Extract the (x, y) coordinate from the center of the cell holding the provided text.  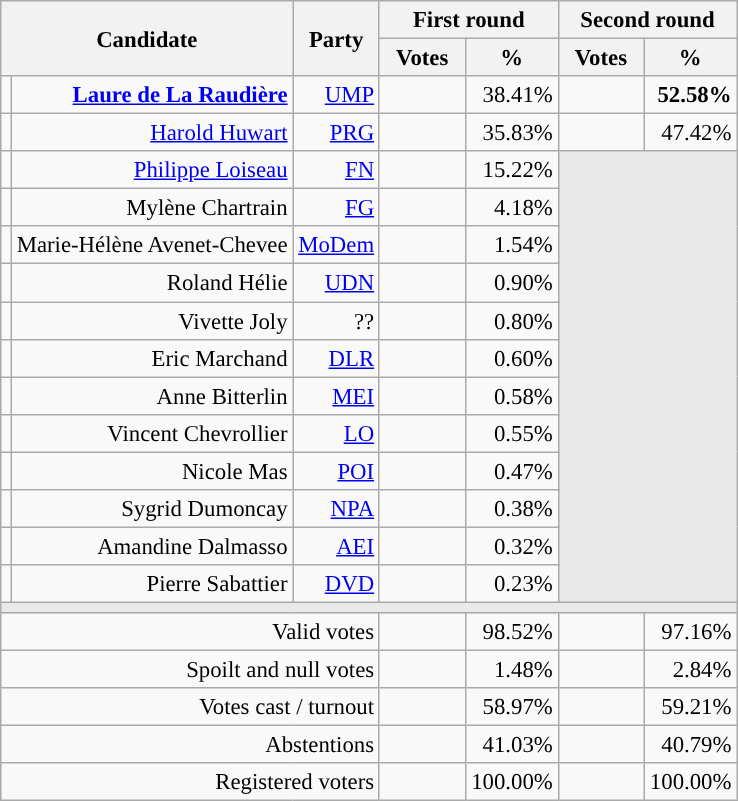
MoDem (336, 245)
0.38% (512, 509)
2.84% (690, 670)
Eric Marchand (152, 358)
59.21% (690, 707)
0.23% (512, 584)
0.58% (512, 396)
1.54% (512, 245)
97.16% (690, 632)
1.48% (512, 670)
Party (336, 38)
0.47% (512, 471)
47.42% (690, 133)
0.80% (512, 321)
Amandine Dalmasso (152, 546)
UMP (336, 95)
Spoilt and null votes (190, 670)
DVD (336, 584)
Votes cast / turnout (190, 707)
Vivette Joly (152, 321)
38.41% (512, 95)
35.83% (512, 133)
Valid votes (190, 632)
0.60% (512, 358)
Abstentions (190, 745)
Anne Bitterlin (152, 396)
?? (336, 321)
40.79% (690, 745)
Nicole Mas (152, 471)
Philippe Loiseau (152, 170)
First round (468, 20)
FG (336, 208)
Candidate (147, 38)
Registered voters (190, 782)
15.22% (512, 170)
PRG (336, 133)
DLR (336, 358)
Pierre Sabattier (152, 584)
0.32% (512, 546)
Second round (648, 20)
AEI (336, 546)
4.18% (512, 208)
LO (336, 433)
0.55% (512, 433)
MEI (336, 396)
41.03% (512, 745)
Marie-Hélène Avenet-Chevee (152, 245)
Sygrid Dumoncay (152, 509)
FN (336, 170)
98.52% (512, 632)
Mylène Chartrain (152, 208)
Roland Hélie (152, 283)
UDN (336, 283)
NPA (336, 509)
POI (336, 471)
58.97% (512, 707)
52.58% (690, 95)
Vincent Chevrollier (152, 433)
Laure de La Raudière (152, 95)
0.90% (512, 283)
Harold Huwart (152, 133)
